Output the (X, Y) coordinate of the center of the cell containing the given text.  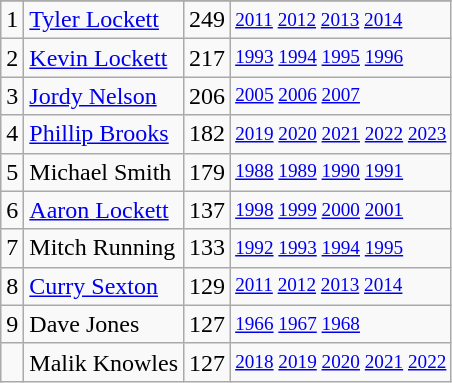
1966 1967 1968 (341, 324)
3 (12, 96)
Kevin Lockett (104, 58)
1 (12, 20)
2019 2020 2021 2022 2023 (341, 134)
1988 1989 1990 1991 (341, 172)
Mitch Running (104, 248)
4 (12, 134)
1992 1993 1994 1995 (341, 248)
206 (208, 96)
2005 2006 2007 (341, 96)
1993 1994 1995 1996 (341, 58)
8 (12, 286)
137 (208, 210)
133 (208, 248)
2 (12, 58)
2018 2019 2020 2021 2022 (341, 362)
182 (208, 134)
Aaron Lockett (104, 210)
Tyler Lockett (104, 20)
1998 1999 2000 2001 (341, 210)
7 (12, 248)
Jordy Nelson (104, 96)
6 (12, 210)
Dave Jones (104, 324)
129 (208, 286)
Malik Knowles (104, 362)
179 (208, 172)
Phillip Brooks (104, 134)
9 (12, 324)
Michael Smith (104, 172)
Curry Sexton (104, 286)
5 (12, 172)
249 (208, 20)
217 (208, 58)
